Return the [X, Y] coordinate for the center point of the cell that contains the specified text.  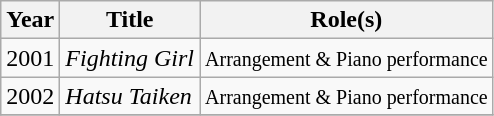
Hatsu Taiken [130, 96]
2002 [30, 96]
2001 [30, 58]
Role(s) [347, 20]
Fighting Girl [130, 58]
Title [130, 20]
Year [30, 20]
